From the cell containing the given text, extract its center point as [X, Y] coordinate. 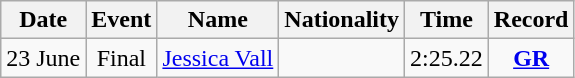
Final [122, 58]
Nationality [342, 20]
2:25.22 [447, 58]
23 June [44, 58]
Jessica Vall [218, 58]
Record [531, 20]
Time [447, 20]
GR [531, 58]
Date [44, 20]
Name [218, 20]
Event [122, 20]
